For the text-containing cell, return its midpoint in (X, Y) coordinate format. 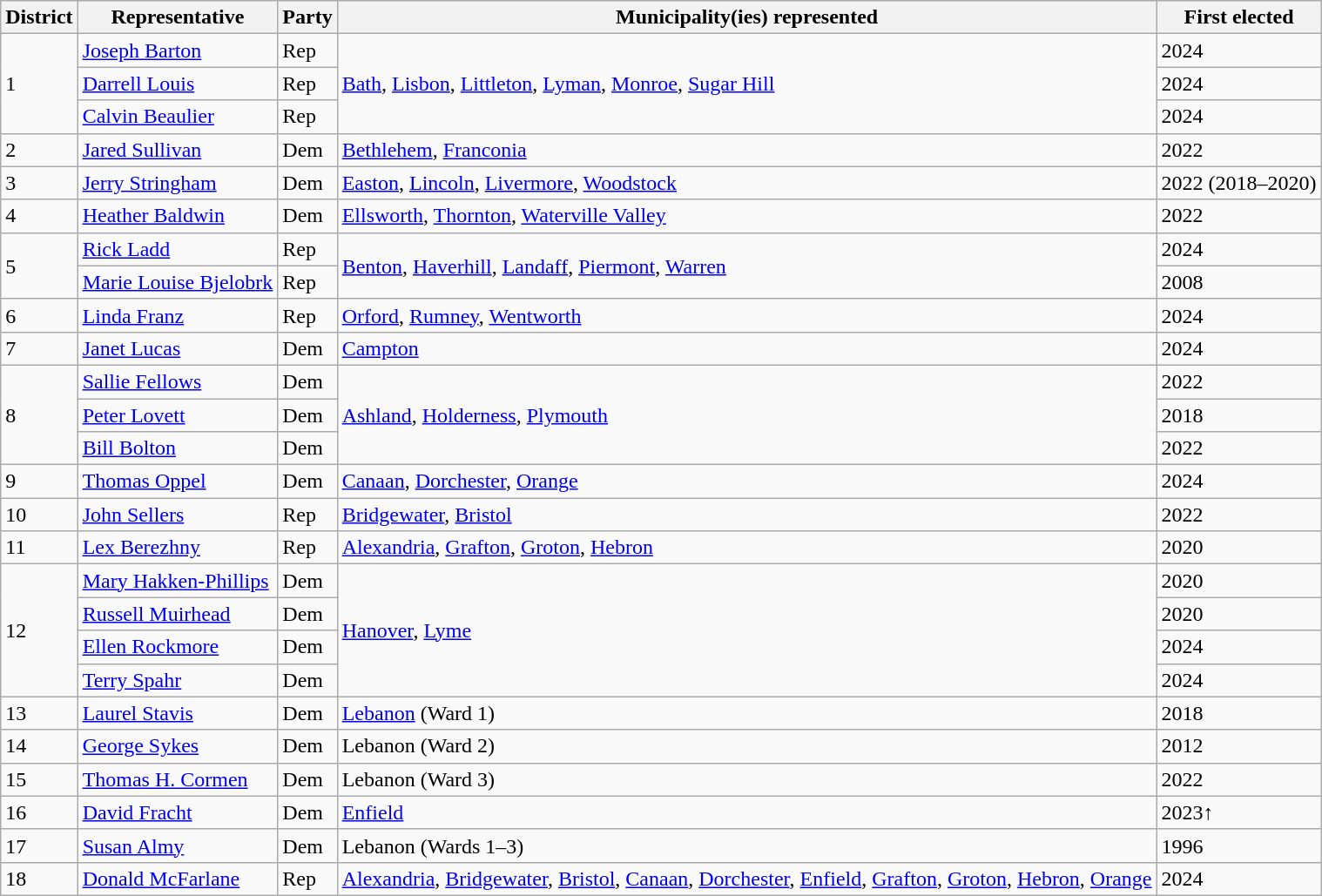
Ashland, Holderness, Plymouth (747, 414)
8 (39, 414)
Canaan, Dorchester, Orange (747, 482)
Peter Lovett (178, 415)
9 (39, 482)
1996 (1238, 845)
Easton, Lincoln, Livermore, Woodstock (747, 183)
Joseph Barton (178, 51)
1 (39, 84)
Thomas Oppel (178, 482)
14 (39, 746)
Sallie Fellows (178, 381)
Thomas H. Cormen (178, 779)
Jerry Stringham (178, 183)
12 (39, 630)
Alexandria, Grafton, Groton, Hebron (747, 548)
2012 (1238, 746)
Ellsworth, Thornton, Waterville Valley (747, 216)
18 (39, 879)
3 (39, 183)
Janet Lucas (178, 348)
2 (39, 150)
6 (39, 315)
16 (39, 812)
11 (39, 548)
Lebanon (Wards 1–3) (747, 845)
John Sellers (178, 515)
10 (39, 515)
Bethlehem, Franconia (747, 150)
Lebanon (Ward 3) (747, 779)
Rick Ladd (178, 249)
Party (307, 17)
Russell Muirhead (178, 614)
2008 (1238, 282)
Darrell Louis (178, 84)
13 (39, 713)
Linda Franz (178, 315)
Enfield (747, 812)
Benton, Haverhill, Landaff, Piermont, Warren (747, 266)
Bath, Lisbon, Littleton, Lyman, Monroe, Sugar Hill (747, 84)
Municipality(ies) represented (747, 17)
Jared Sullivan (178, 150)
David Fracht (178, 812)
2023↑ (1238, 812)
Ellen Rockmore (178, 647)
Lebanon (Ward 2) (747, 746)
Bill Bolton (178, 448)
Donald McFarlane (178, 879)
George Sykes (178, 746)
Bridgewater, Bristol (747, 515)
Alexandria, Bridgewater, Bristol, Canaan, Dorchester, Enfield, Grafton, Groton, Hebron, Orange (747, 879)
Terry Spahr (178, 680)
Heather Baldwin (178, 216)
Mary Hakken-Phillips (178, 581)
Lebanon (Ward 1) (747, 713)
17 (39, 845)
15 (39, 779)
5 (39, 266)
4 (39, 216)
Hanover, Lyme (747, 630)
Campton (747, 348)
7 (39, 348)
Susan Almy (178, 845)
First elected (1238, 17)
2022 (2018–2020) (1238, 183)
Representative (178, 17)
Laurel Stavis (178, 713)
Lex Berezhny (178, 548)
Marie Louise Bjelobrk (178, 282)
District (39, 17)
Calvin Beaulier (178, 117)
Orford, Rumney, Wentworth (747, 315)
